Provide the [x, y] coordinate of the cell's center where the given text is located.  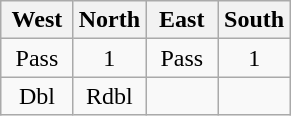
East [182, 20]
South [254, 20]
Dbl [37, 96]
West [37, 20]
North [109, 20]
Rdbl [109, 96]
